Output the [X, Y] coordinate of the center of the cell containing the given text.  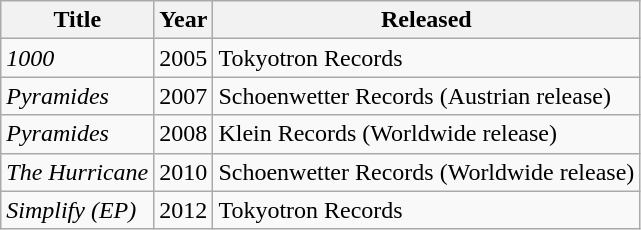
Schoenwetter Records (Austrian release) [426, 96]
The Hurricane [78, 172]
Schoenwetter Records (Worldwide release) [426, 172]
1000 [78, 58]
Title [78, 20]
2012 [184, 210]
Klein Records (Worldwide release) [426, 134]
2007 [184, 96]
2005 [184, 58]
Simplify (EP) [78, 210]
2008 [184, 134]
Released [426, 20]
Year [184, 20]
2010 [184, 172]
